Pinpoint the cell where the given text exists, returning its [X, Y] midpoint coordinate. 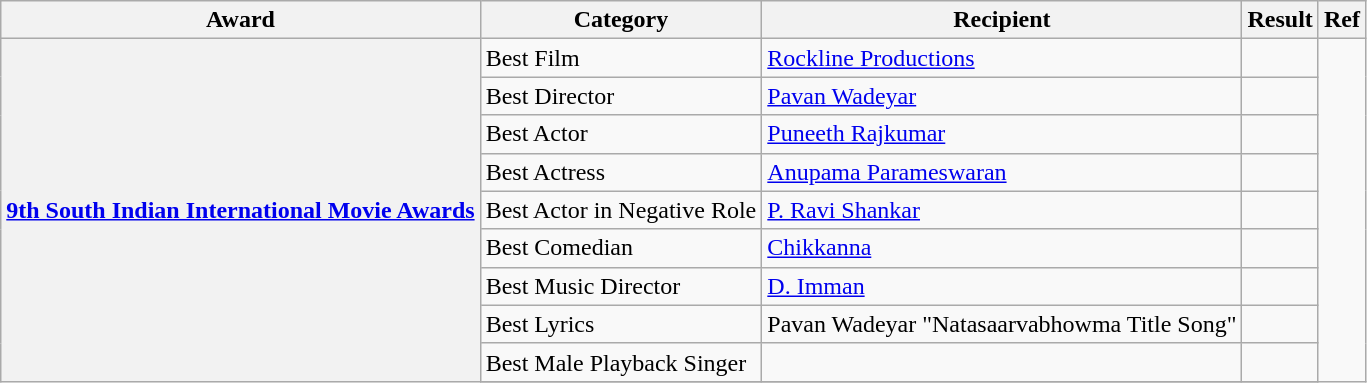
Award [240, 20]
Recipient [1002, 20]
Ref [1342, 20]
Pavan Wadeyar [1002, 96]
Best Film [621, 58]
Best Director [621, 96]
Result [1280, 20]
Best Actor [621, 134]
D. Imman [1002, 286]
Rockline Productions [1002, 58]
Best Comedian [621, 248]
P. Ravi Shankar [1002, 210]
9th South Indian International Movie Awards [240, 210]
Anupama Parameswaran [1002, 172]
Pavan Wadeyar "Natasaarvabhowma Title Song" [1002, 324]
Best Lyrics [621, 324]
Puneeth Rajkumar [1002, 134]
Best Male Playback Singer [621, 362]
Best Actress [621, 172]
Best Actor in Negative Role [621, 210]
Best Music Director [621, 286]
Category [621, 20]
Chikkanna [1002, 248]
